Identify which cell holds the provided text, then report its (x, y) central coordinate. 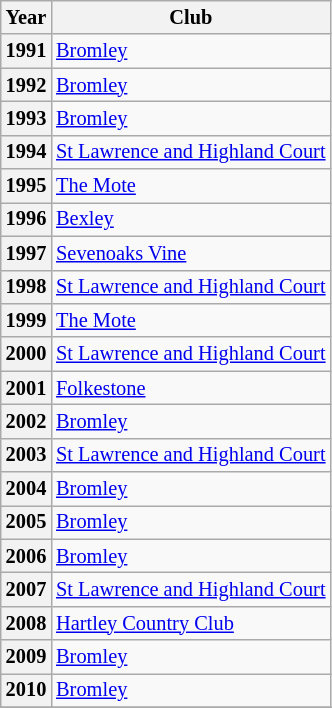
2007 (26, 589)
Folkestone (190, 388)
2006 (26, 556)
2004 (26, 489)
Bexley (190, 219)
1999 (26, 320)
1994 (26, 152)
1991 (26, 51)
1995 (26, 186)
2002 (26, 421)
1997 (26, 253)
1993 (26, 118)
2009 (26, 657)
Sevenoaks Vine (190, 253)
Hartley Country Club (190, 623)
Year (26, 17)
2001 (26, 388)
2010 (26, 690)
2005 (26, 522)
2003 (26, 455)
2008 (26, 623)
1992 (26, 85)
Club (190, 17)
1996 (26, 219)
2000 (26, 354)
1998 (26, 287)
